Determine the (x, y) coordinate at the center of the cell enclosing the given text.  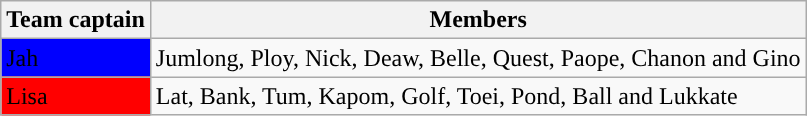
Lisa (76, 96)
Members (478, 20)
Team captain (76, 20)
Lat, Bank, Tum, Kapom, Golf, Toei, Pond, Ball and Lukkate (478, 96)
Jah (76, 58)
Jumlong, Ploy, Nick, Deaw, Belle, Quest, Paope, Chanon and Gino (478, 58)
